Pinpoint the cell where the given text exists, returning its (X, Y) midpoint coordinate. 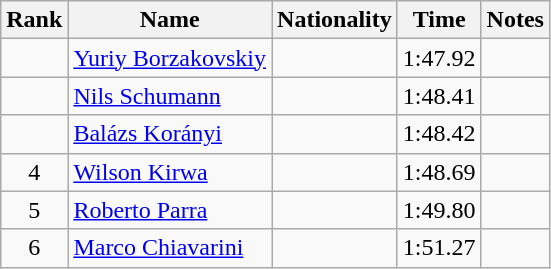
1:47.92 (439, 58)
Nationality (335, 20)
1:48.41 (439, 96)
Marco Chiavarini (170, 248)
5 (34, 210)
1:51.27 (439, 248)
6 (34, 248)
1:48.69 (439, 172)
Roberto Parra (170, 210)
1:48.42 (439, 134)
Nils Schumann (170, 96)
4 (34, 172)
Yuriy Borzakovskiy (170, 58)
Wilson Kirwa (170, 172)
1:49.80 (439, 210)
Time (439, 20)
Notes (515, 20)
Rank (34, 20)
Balázs Korányi (170, 134)
Name (170, 20)
